Provide the [X, Y] coordinate of the cell's center where the given text is located.  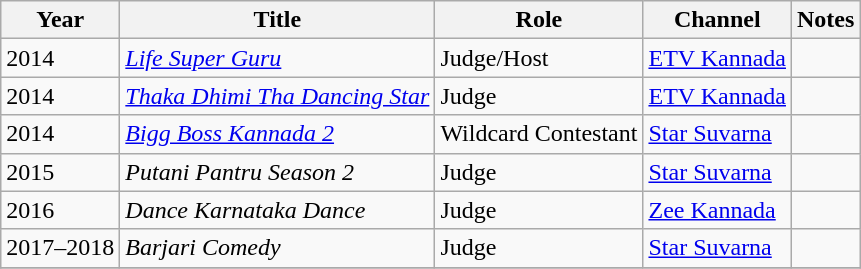
Title [278, 20]
Thaka Dhimi Tha Dancing Star [278, 96]
Role [539, 20]
Year [60, 20]
Judge/Host [539, 58]
2015 [60, 172]
Putani Pantru Season 2 [278, 172]
Wildcard Contestant [539, 134]
Bigg Boss Kannada 2 [278, 134]
Notes [826, 20]
Channel [718, 20]
Dance Karnataka Dance [278, 210]
Zee Kannada [718, 210]
Life Super Guru [278, 58]
Barjari Comedy [278, 248]
2016 [60, 210]
2017–2018 [60, 248]
